Output the [x, y] coordinate of the center of the cell containing the given text.  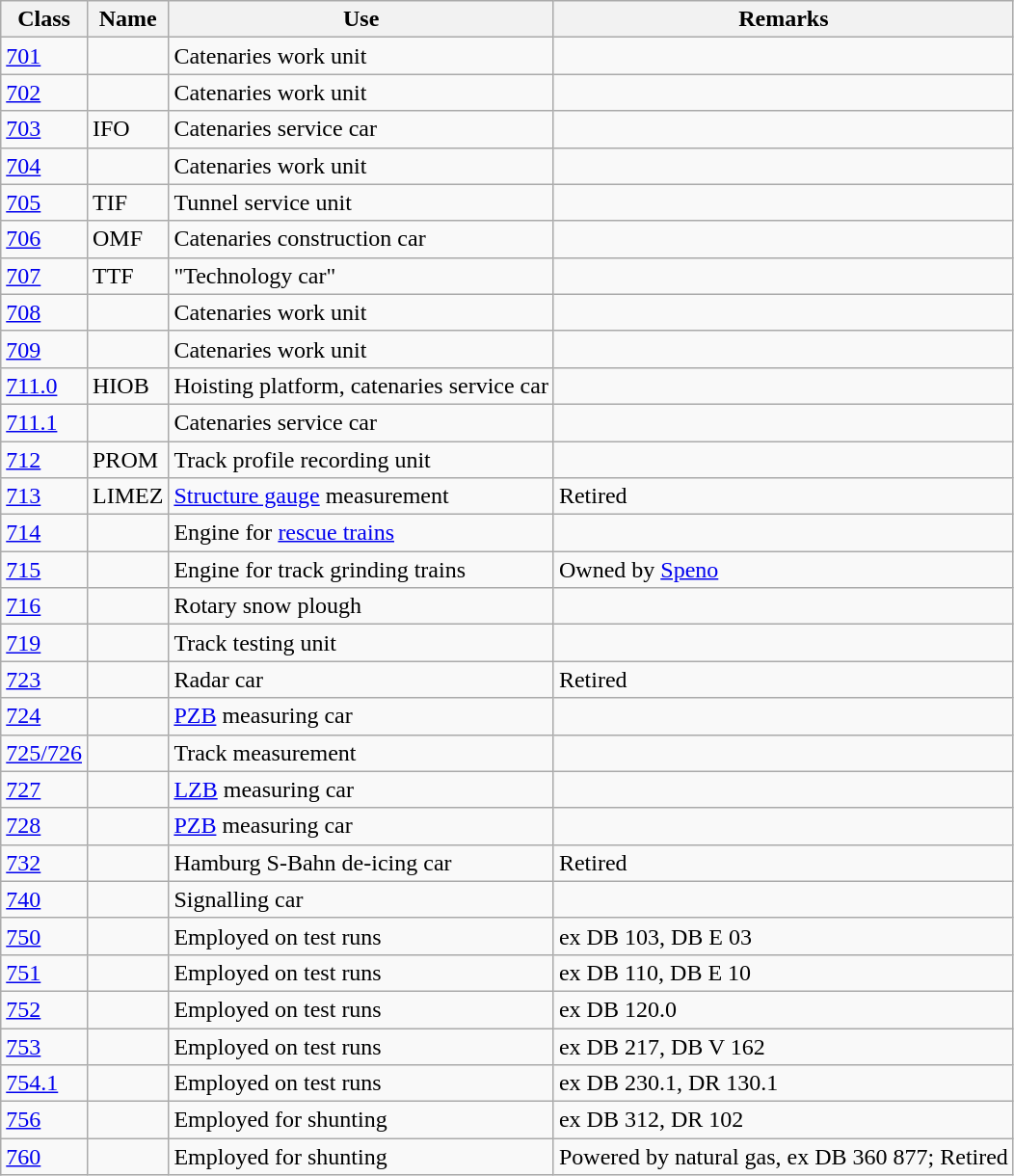
727 [44, 789]
Remarks [783, 19]
Radar car [361, 680]
701 [44, 56]
PROM [127, 460]
IFO [127, 129]
Hamburg S-Bahn de-icing car [361, 863]
713 [44, 496]
753 [44, 1046]
719 [44, 643]
754.1 [44, 1083]
OMF [127, 239]
711.0 [44, 386]
Owned by Speno [783, 570]
ex DB 103, DB E 03 [783, 936]
760 [44, 1157]
ex DB 217, DB V 162 [783, 1046]
705 [44, 202]
752 [44, 1009]
750 [44, 936]
Powered by natural gas, ex DB 360 877; Retired [783, 1157]
732 [44, 863]
714 [44, 533]
Use [361, 19]
ex DB 120.0 [783, 1009]
704 [44, 166]
TIF [127, 202]
Structure gauge measurement [361, 496]
712 [44, 460]
Signalling car [361, 899]
708 [44, 312]
TTF [127, 276]
LIMEZ [127, 496]
724 [44, 716]
Track measurement [361, 753]
711.1 [44, 422]
715 [44, 570]
"Technology car" [361, 276]
Engine for track grinding trains [361, 570]
Catenaries construction car [361, 239]
751 [44, 973]
723 [44, 680]
Track testing unit [361, 643]
709 [44, 349]
HIOB [127, 386]
Hoisting platform, catenaries service car [361, 386]
Class [44, 19]
LZB measuring car [361, 789]
Engine for rescue trains [361, 533]
Tunnel service unit [361, 202]
Rotary snow plough [361, 606]
756 [44, 1120]
702 [44, 93]
740 [44, 899]
ex DB 230.1, DR 130.1 [783, 1083]
707 [44, 276]
703 [44, 129]
ex DB 312, DR 102 [783, 1120]
725/726 [44, 753]
716 [44, 606]
706 [44, 239]
ex DB 110, DB E 10 [783, 973]
Name [127, 19]
728 [44, 826]
Track profile recording unit [361, 460]
